Identify which cell holds the provided text, then report its (X, Y) central coordinate. 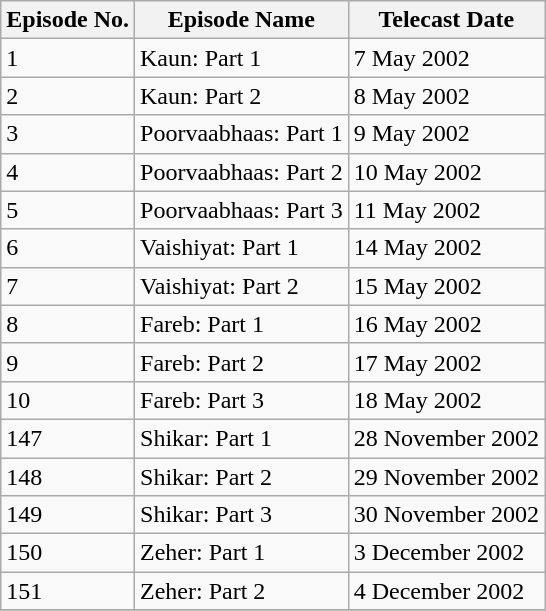
7 (68, 286)
4 December 2002 (446, 591)
9 May 2002 (446, 134)
9 (68, 362)
Episode No. (68, 20)
151 (68, 591)
3 December 2002 (446, 553)
5 (68, 210)
Zeher: Part 2 (242, 591)
Vaishiyat: Part 2 (242, 286)
Poorvaabhaas: Part 3 (242, 210)
30 November 2002 (446, 515)
Telecast Date (446, 20)
Zeher: Part 1 (242, 553)
3 (68, 134)
28 November 2002 (446, 438)
Kaun: Part 2 (242, 96)
18 May 2002 (446, 400)
Shikar: Part 3 (242, 515)
6 (68, 248)
11 May 2002 (446, 210)
10 (68, 400)
Poorvaabhaas: Part 2 (242, 172)
14 May 2002 (446, 248)
7 May 2002 (446, 58)
2 (68, 96)
10 May 2002 (446, 172)
1 (68, 58)
Shikar: Part 2 (242, 477)
8 (68, 324)
147 (68, 438)
148 (68, 477)
Fareb: Part 1 (242, 324)
Episode Name (242, 20)
Vaishiyat: Part 1 (242, 248)
16 May 2002 (446, 324)
Shikar: Part 1 (242, 438)
150 (68, 553)
Fareb: Part 3 (242, 400)
17 May 2002 (446, 362)
149 (68, 515)
Poorvaabhaas: Part 1 (242, 134)
29 November 2002 (446, 477)
4 (68, 172)
15 May 2002 (446, 286)
Fareb: Part 2 (242, 362)
8 May 2002 (446, 96)
Kaun: Part 1 (242, 58)
